Extract the [X, Y] coordinate from the center of the cell holding the provided text.  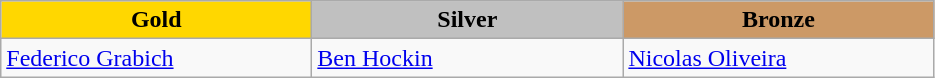
Bronze [778, 20]
Silver [468, 20]
Nicolas Oliveira [778, 58]
Gold [156, 20]
Federico Grabich [156, 58]
Ben Hockin [468, 58]
